Output the (X, Y) coordinate of the center of the cell containing the given text.  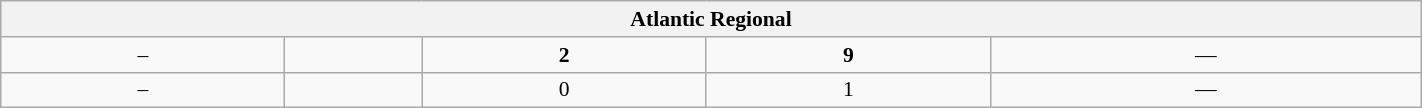
Atlantic Regional (711, 19)
2 (564, 55)
9 (848, 55)
0 (564, 90)
1 (848, 90)
